Scan for the cell matching the given text and deliver its [x, y] coordinate at center. 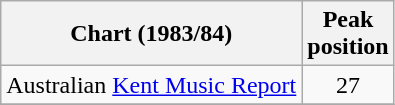
Chart (1983/84) [152, 34]
Peakposition [348, 34]
27 [348, 85]
Australian Kent Music Report [152, 85]
